Return (X, Y) of the center of cell containing provided text 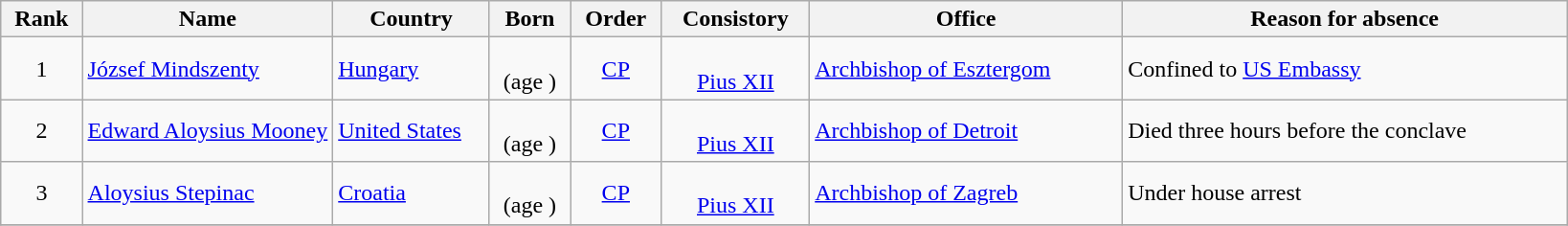
Country (412, 19)
Under house arrest (1345, 193)
United States (412, 130)
Office (967, 19)
József Mindszenty (208, 69)
1 (42, 69)
Croatia (412, 193)
3 (42, 193)
Aloysius Stepinac (208, 193)
Hungary (412, 69)
Consistory (735, 19)
Archbishop of Zagreb (967, 193)
Order (616, 19)
2 (42, 130)
Archbishop of Esztergom (967, 69)
Edward Aloysius Mooney (208, 130)
Died three hours before the conclave (1345, 130)
Name (208, 19)
Confined to US Embassy (1345, 69)
Born (529, 19)
Reason for absence (1345, 19)
Rank (42, 19)
Archbishop of Detroit (967, 130)
